Return the [X, Y] coordinate for the center point of the cell that contains the specified text.  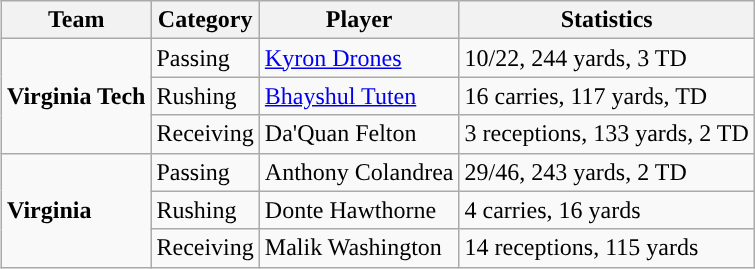
Kyron Drones [359, 58]
29/46, 243 yards, 2 TD [606, 172]
14 receptions, 115 yards [606, 248]
Statistics [606, 20]
Category [205, 20]
Bhayshul Tuten [359, 96]
10/22, 244 yards, 3 TD [606, 58]
Team [76, 20]
Virginia Tech [76, 96]
3 receptions, 133 yards, 2 TD [606, 134]
Da'Quan Felton [359, 134]
4 carries, 16 yards [606, 210]
Donte Hawthorne [359, 210]
Player [359, 20]
Malik Washington [359, 248]
Anthony Colandrea [359, 172]
Virginia [76, 210]
16 carries, 117 yards, TD [606, 96]
